Identify which cell holds the provided text, then report its [x, y] central coordinate. 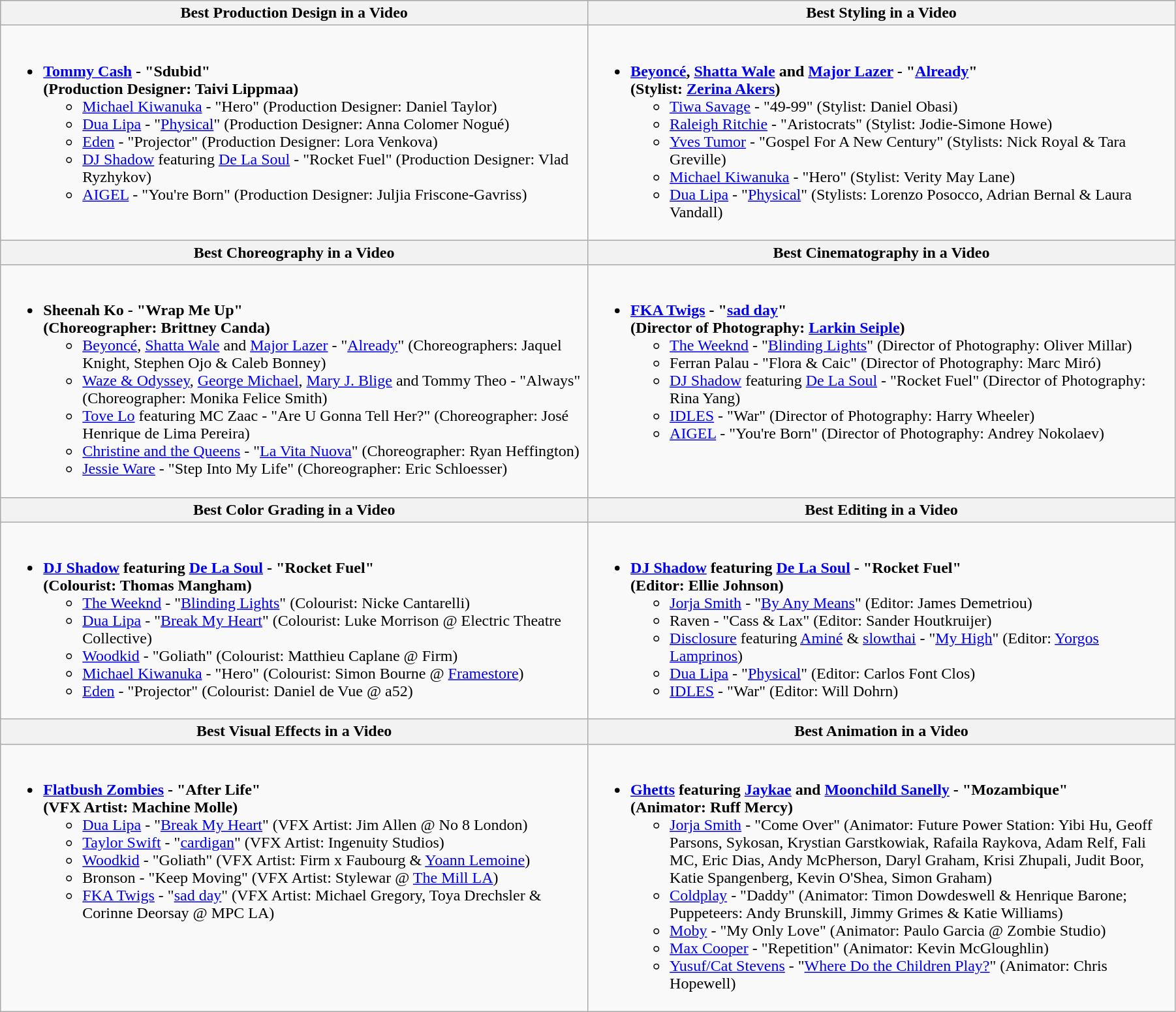
Best Styling in a Video [882, 13]
Best Cinematography in a Video [882, 253]
Best Choreography in a Video [294, 253]
Best Animation in a Video [882, 731]
Best Production Design in a Video [294, 13]
Best Visual Effects in a Video [294, 731]
Best Editing in a Video [882, 510]
Best Color Grading in a Video [294, 510]
